Locate the cell with the specified text and output its [X, Y] center coordinate. 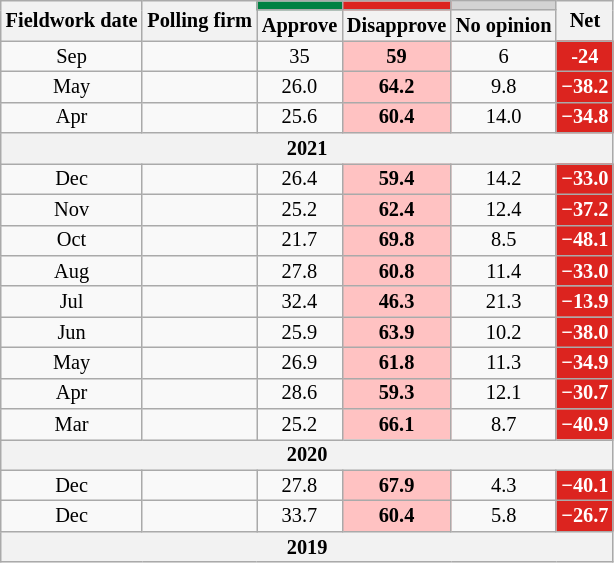
28.6 [300, 394]
−13.9 [584, 302]
59.3 [396, 394]
9.8 [504, 86]
2019 [308, 546]
5.8 [504, 516]
64.2 [396, 86]
63.9 [396, 332]
59.4 [396, 178]
14.2 [504, 178]
Aug [72, 270]
21.3 [504, 302]
14.0 [504, 118]
Polling firm [199, 20]
2021 [308, 148]
25.9 [300, 332]
33.7 [300, 516]
2020 [308, 454]
10.2 [504, 332]
−34.9 [584, 362]
−40.9 [584, 424]
60.8 [396, 270]
26.0 [300, 86]
Mar [72, 424]
26.9 [300, 362]
Fieldwork date [72, 20]
4.3 [504, 486]
12.1 [504, 394]
Oct [72, 240]
32.4 [300, 302]
Jun [72, 332]
61.8 [396, 362]
12.4 [504, 210]
62.4 [396, 210]
−38.2 [584, 86]
−37.2 [584, 210]
−26.7 [584, 516]
59 [396, 56]
35 [300, 56]
−48.1 [584, 240]
−38.0 [584, 332]
Sep [72, 56]
Net [584, 20]
Disapprove [396, 26]
Jul [72, 302]
26.4 [300, 178]
Nov [72, 210]
21.7 [300, 240]
6 [504, 56]
11.4 [504, 270]
25.6 [300, 118]
−40.1 [584, 486]
8.7 [504, 424]
11.3 [504, 362]
8.5 [504, 240]
−30.7 [584, 394]
−34.8 [584, 118]
69.8 [396, 240]
Approve [300, 26]
-24 [584, 56]
No opinion [504, 26]
46.3 [396, 302]
67.9 [396, 486]
66.1 [396, 424]
